Return the (x, y) coordinate for the center point of the cell that contains the specified text.  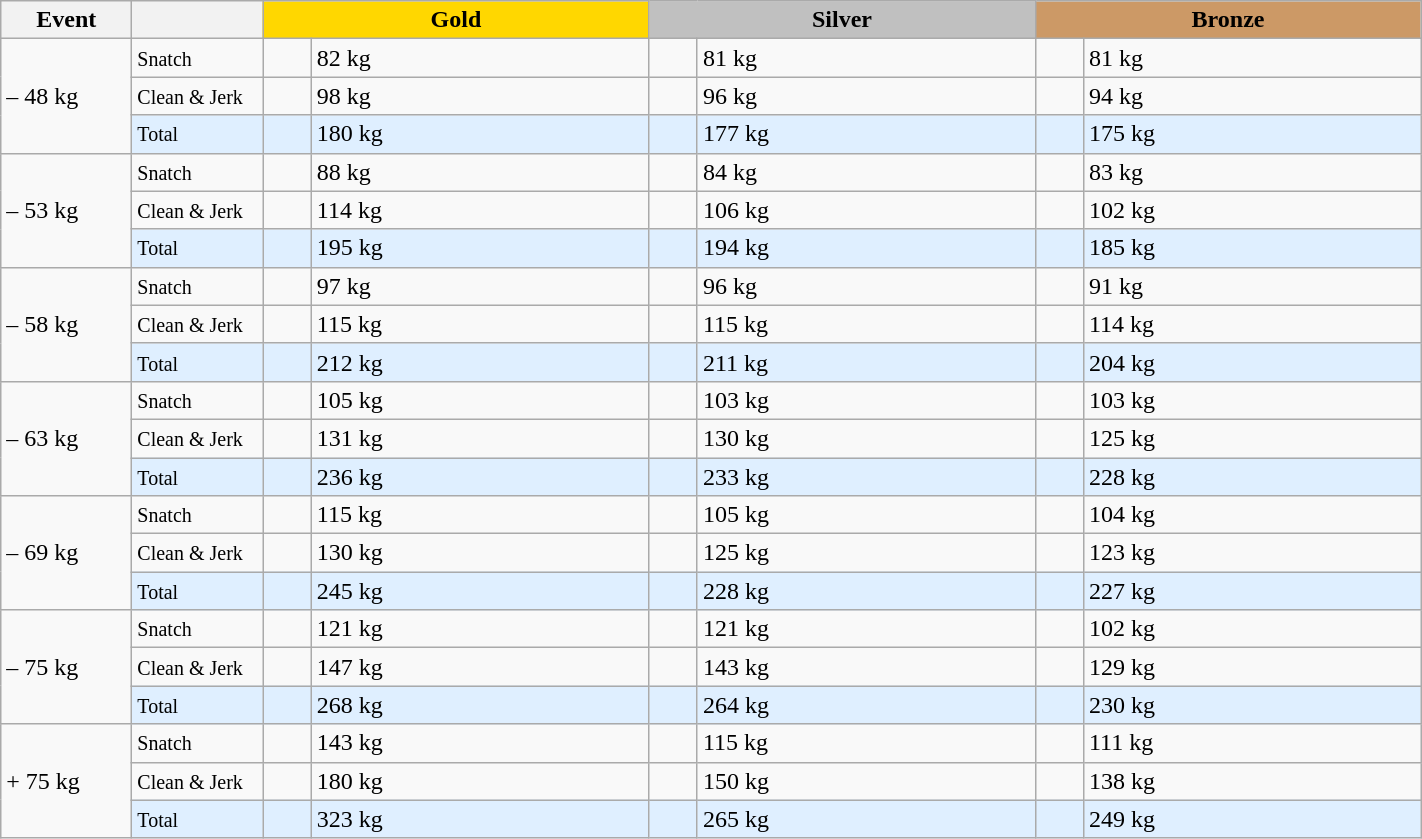
Event (66, 20)
+ 75 kg (66, 781)
– 48 kg (66, 96)
227 kg (1252, 591)
147 kg (480, 667)
104 kg (1252, 515)
91 kg (1252, 286)
236 kg (480, 477)
212 kg (480, 362)
185 kg (1252, 248)
268 kg (480, 705)
323 kg (480, 819)
249 kg (1252, 819)
245 kg (480, 591)
131 kg (480, 438)
150 kg (866, 781)
123 kg (1252, 553)
264 kg (866, 705)
106 kg (866, 210)
Bronze (1228, 20)
– 53 kg (66, 210)
88 kg (480, 172)
194 kg (866, 248)
84 kg (866, 172)
– 58 kg (66, 324)
– 69 kg (66, 553)
204 kg (1252, 362)
82 kg (480, 58)
175 kg (1252, 134)
129 kg (1252, 667)
Silver (842, 20)
– 63 kg (66, 438)
195 kg (480, 248)
111 kg (1252, 743)
265 kg (866, 819)
230 kg (1252, 705)
211 kg (866, 362)
83 kg (1252, 172)
94 kg (1252, 96)
Gold (456, 20)
97 kg (480, 286)
233 kg (866, 477)
– 75 kg (66, 667)
177 kg (866, 134)
138 kg (1252, 781)
98 kg (480, 96)
